From the cell containing the given text, extract its center point as (x, y) coordinate. 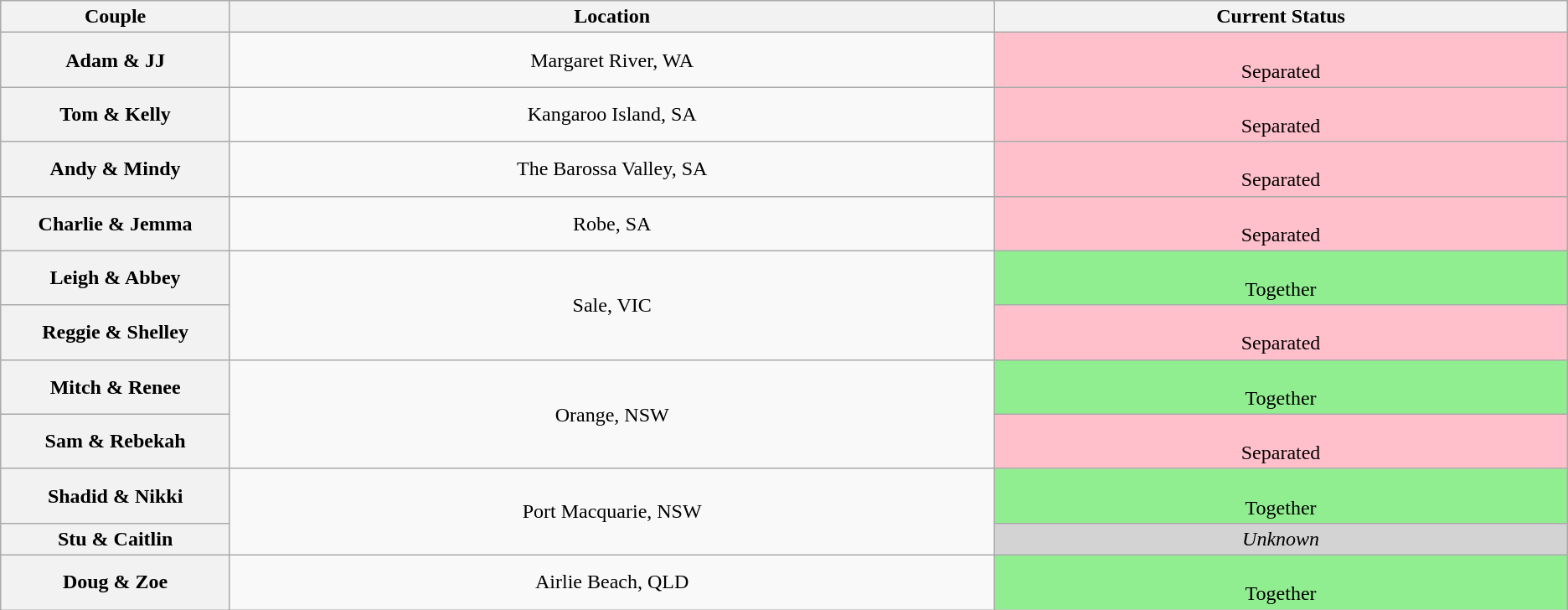
Orange, NSW (611, 414)
Charlie & Jemma (116, 223)
Robe, SA (611, 223)
Reggie & Shelley (116, 332)
Current Status (1281, 17)
Margaret River, WA (611, 60)
Sale, VIC (611, 305)
Port Macquarie, NSW (611, 511)
Location (611, 17)
Stu & Caitlin (116, 539)
Airlie Beach, QLD (611, 582)
The Barossa Valley, SA (611, 169)
Andy & Mindy (116, 169)
Adam & JJ (116, 60)
Unknown (1281, 539)
Kangaroo Island, SA (611, 114)
Leigh & Abbey (116, 278)
Tom & Kelly (116, 114)
Couple (116, 17)
Doug & Zoe (116, 582)
Shadid & Nikki (116, 496)
Mitch & Renee (116, 387)
Sam & Rebekah (116, 441)
